Search for the cell housing the specified text and yield its [x, y] center coordinate. 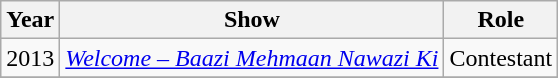
Year [30, 20]
2013 [30, 58]
Welcome – Baazi Mehmaan Nawazi Ki [252, 58]
Contestant [501, 58]
Role [501, 20]
Show [252, 20]
